Return the (x, y) coordinate for the center point of the cell that contains the specified text.  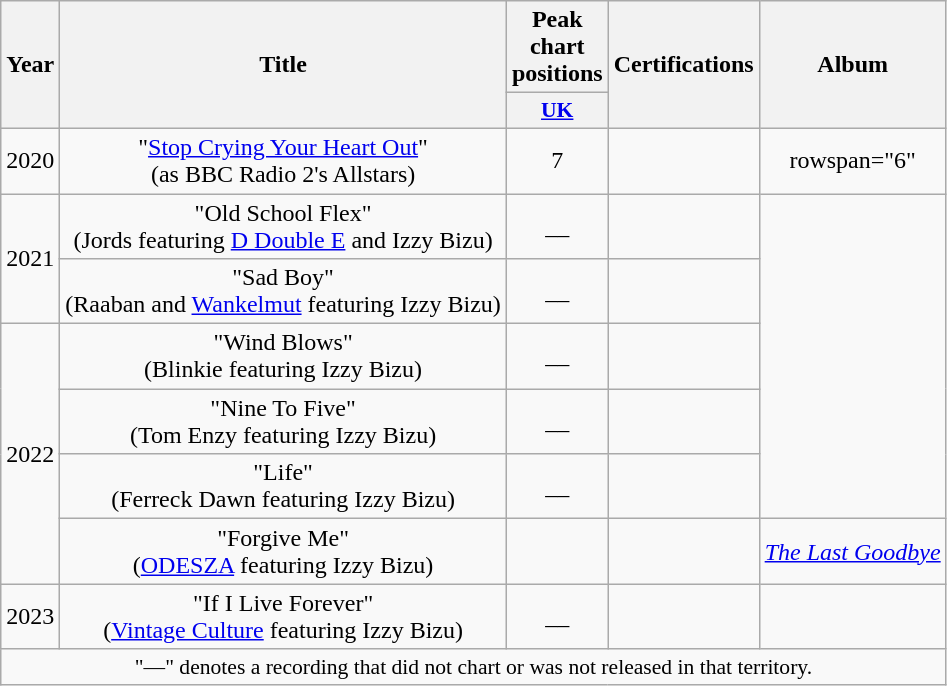
Title (284, 65)
Year (30, 65)
2020 (30, 160)
UK (557, 111)
2023 (30, 616)
2021 (30, 259)
"Forgive Me"(ODESZA featuring Izzy Bizu) (284, 552)
Peak chart positions (557, 47)
Album (852, 65)
"Life"(Ferreck Dawn featuring Izzy Bizu) (284, 486)
rowspan="6" (852, 160)
Certifications (684, 65)
"If I Live Forever"(Vintage Culture featuring Izzy Bizu) (284, 616)
"Wind Blows"(Blinkie featuring Izzy Bizu) (284, 356)
"Stop Crying Your Heart Out"(as BBC Radio 2's Allstars) (284, 160)
"Old School Flex"(Jords featuring D Double E and Izzy Bizu) (284, 226)
The Last Goodbye (852, 552)
"Nine To Five"(Tom Enzy featuring Izzy Bizu) (284, 422)
"Sad Boy" (Raaban and Wankelmut featuring Izzy Bizu) (284, 292)
2022 (30, 454)
7 (557, 160)
"—" denotes a recording that did not chart or was not released in that territory. (474, 667)
